Search for the cell housing the specified text and yield its (x, y) center coordinate. 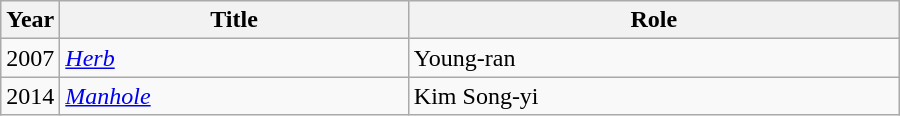
Title (234, 20)
2007 (30, 58)
Herb (234, 58)
Kim Song-yi (654, 96)
Year (30, 20)
2014 (30, 96)
Young-ran (654, 58)
Manhole (234, 96)
Role (654, 20)
